Return [x, y] of the center of cell containing provided text 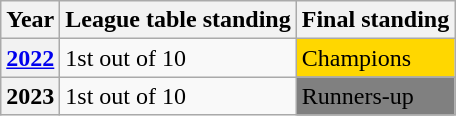
Final standing [375, 20]
Runners-up [375, 96]
Year [30, 20]
Champions [375, 58]
2022 [30, 58]
2023 [30, 96]
League table standing [178, 20]
